Search for the cell housing the specified text and yield its [x, y] center coordinate. 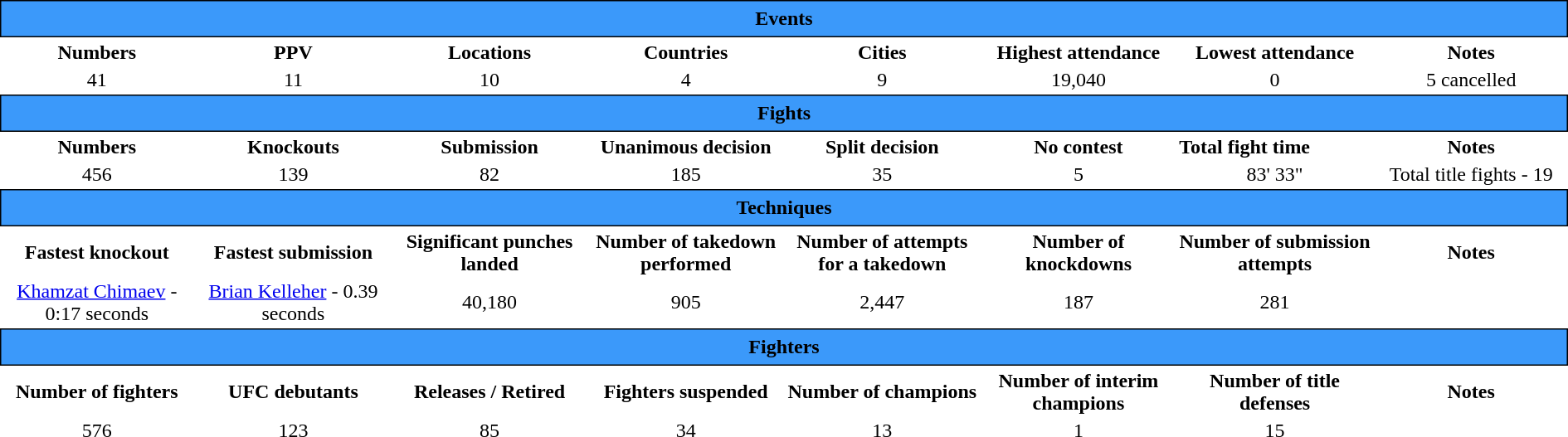
PPV [294, 52]
Number of attempts for a takedown [882, 252]
Unanimous decision [686, 147]
19,040 [1079, 80]
2,447 [882, 302]
Countries [686, 52]
Lowest attendance [1275, 52]
0 [1275, 80]
Significant punches landed [489, 252]
Number of interim champions [1079, 391]
139 [294, 174]
5 cancelled [1471, 80]
Number of knockdowns [1079, 252]
456 [97, 174]
UFC debutants [294, 391]
Split decision [882, 147]
Brian Kelleher - 0.39 seconds [294, 302]
Events [784, 18]
Fighters [784, 347]
Total title fights - 19 [1471, 174]
82 [489, 174]
No contest [1079, 147]
40,180 [489, 302]
Total fight time [1275, 147]
Fastest submission [294, 252]
4 [686, 80]
Khamzat Chimaev - 0:17 seconds [97, 302]
9 [882, 80]
11 [294, 80]
Locations [489, 52]
187 [1079, 302]
41 [97, 80]
905 [686, 302]
Submission [489, 147]
Number of submission attempts [1275, 252]
185 [686, 174]
5 [1079, 174]
Fighters suspended [686, 391]
281 [1275, 302]
Cities [882, 52]
35 [882, 174]
Releases / Retired [489, 391]
Number of title defenses [1275, 391]
Number of fighters [97, 391]
Fastest knockout [97, 252]
Highest attendance [1079, 52]
Techniques [784, 207]
Fights [784, 113]
10 [489, 80]
Number of takedown performed [686, 252]
Knockouts [294, 147]
83' 33" [1275, 174]
Number of champions [882, 391]
